Determine the (x, y) coordinate at the center of the cell enclosing the given text.  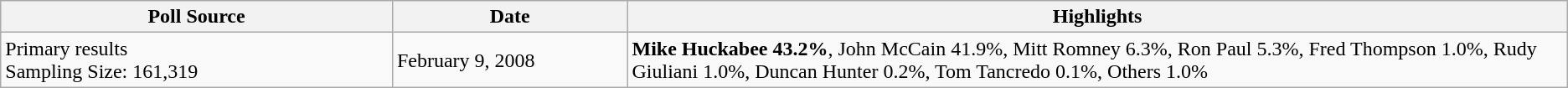
Highlights (1097, 17)
Poll Source (197, 17)
Primary resultsSampling Size: 161,319 (197, 60)
Date (509, 17)
February 9, 2008 (509, 60)
